Scan for the cell matching the given text and deliver its [X, Y] coordinate at center. 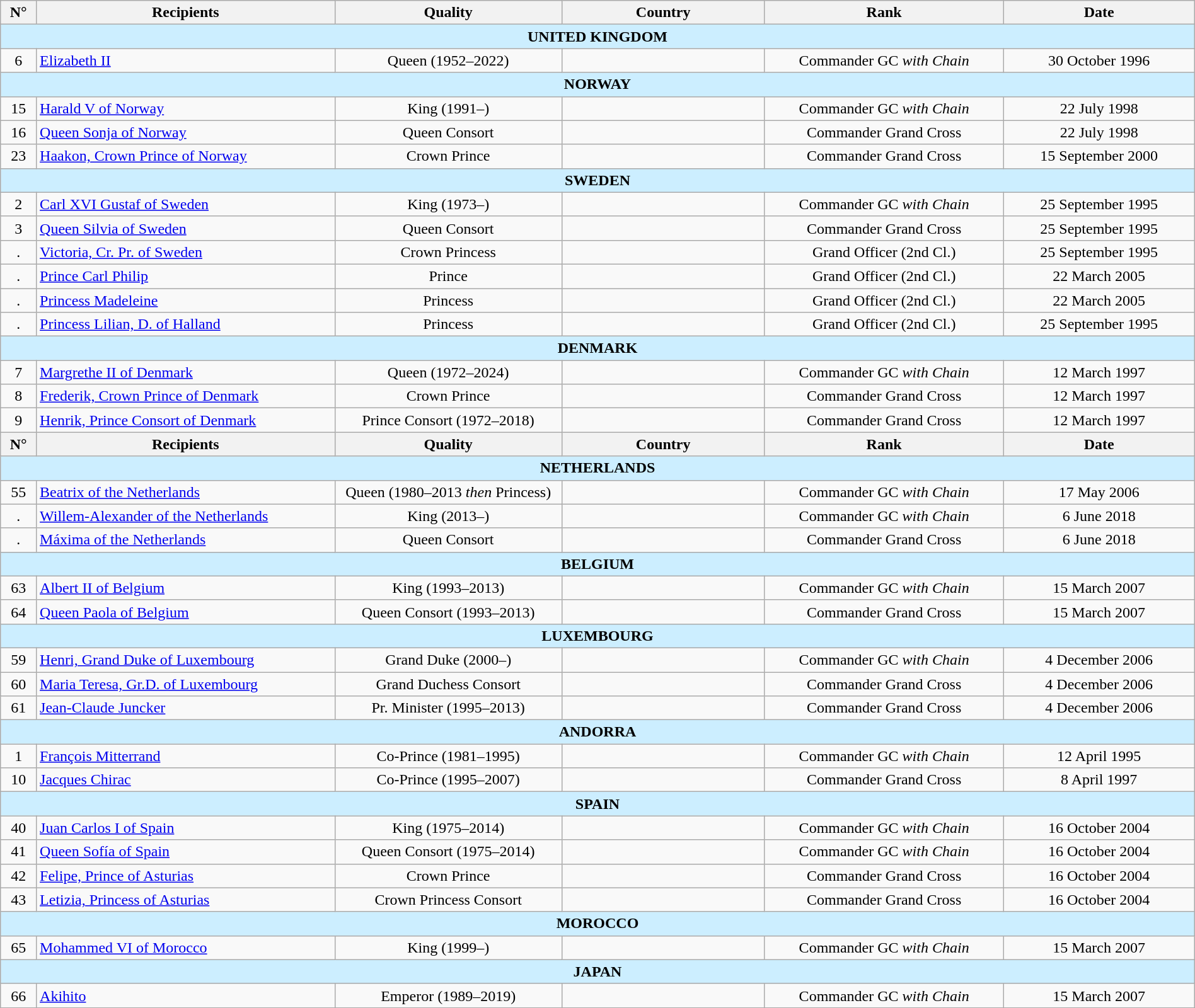
DENMARK [597, 348]
41 [19, 852]
9 [19, 420]
10 [19, 780]
Prince [448, 276]
Frederik, Crown Prince of Denmark [186, 396]
Carl XVI Gustaf of Sweden [186, 204]
Beatrix of the Netherlands [186, 492]
King (1999–) [448, 948]
Grand Duchess Consort [448, 684]
65 [19, 948]
Jacques Chirac [186, 780]
François Mitterrand [186, 756]
SWEDEN [597, 180]
1 [19, 756]
Jean-Claude Juncker [186, 708]
Queen (1980–2013 then Princess) [448, 492]
Haakon, Crown Prince of Norway [186, 156]
30 October 1996 [1099, 60]
8 [19, 396]
Mohammed VI of Morocco [186, 948]
Elizabeth II [186, 60]
7 [19, 372]
ANDORRA [597, 732]
Queen Consort (1993–2013) [448, 612]
61 [19, 708]
Juan Carlos I of Spain [186, 828]
Prince Carl Philip [186, 276]
NORWAY [597, 84]
8 April 1997 [1099, 780]
Crown Princess Consort [448, 900]
LUXEMBOURG [597, 636]
Margrethe II of Denmark [186, 372]
UNITED KINGDOM [597, 37]
Maria Teresa, Gr.D. of Luxembourg [186, 684]
King (2013–) [448, 516]
JAPAN [597, 971]
64 [19, 612]
23 [19, 156]
Harald V of Norway [186, 108]
Queen (1952–2022) [448, 60]
3 [19, 228]
MOROCCO [597, 924]
Queen Sofía of Spain [186, 852]
Felipe, Prince of Asturias [186, 876]
Queen Consort (1975–2014) [448, 852]
Queen (1972–2024) [448, 372]
Queen Sonja of Norway [186, 132]
King (1973–) [448, 204]
15 [19, 108]
Co-Prince (1995–2007) [448, 780]
Letizia, Princess of Asturias [186, 900]
Crown Princess [448, 252]
Albert II of Belgium [186, 588]
42 [19, 876]
12 April 1995 [1099, 756]
King (1993–2013) [448, 588]
Emperor (1989–2019) [448, 995]
King (1975–2014) [448, 828]
Queen Paola of Belgium [186, 612]
BELGIUM [597, 564]
17 May 2006 [1099, 492]
Prince Consort (1972–2018) [448, 420]
King (1991–) [448, 108]
Willem-Alexander of the Netherlands [186, 516]
Henrik, Prince Consort of Denmark [186, 420]
43 [19, 900]
6 [19, 60]
Henri, Grand Duke of Luxembourg [186, 660]
Queen Silvia of Sweden [186, 228]
55 [19, 492]
Pr. Minister (1995–2013) [448, 708]
Máxima of the Netherlands [186, 540]
Grand Duke (2000–) [448, 660]
60 [19, 684]
SPAIN [597, 804]
2 [19, 204]
Co-Prince (1981–1995) [448, 756]
15 September 2000 [1099, 156]
Victoria, Cr. Pr. of Sweden [186, 252]
59 [19, 660]
16 [19, 132]
63 [19, 588]
66 [19, 995]
Princess Madeleine [186, 301]
Akihito [186, 995]
40 [19, 828]
NETHERLANDS [597, 468]
Princess Lilian, D. of Halland [186, 324]
